Search for the cell housing the specified text and yield its [X, Y] center coordinate. 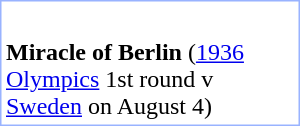
Miracle of Berlin (1936 Olympics 1st round v Sweden on August 4) [150, 80]
